Determine the [X, Y] coordinate at the center of the cell enclosing the given text.  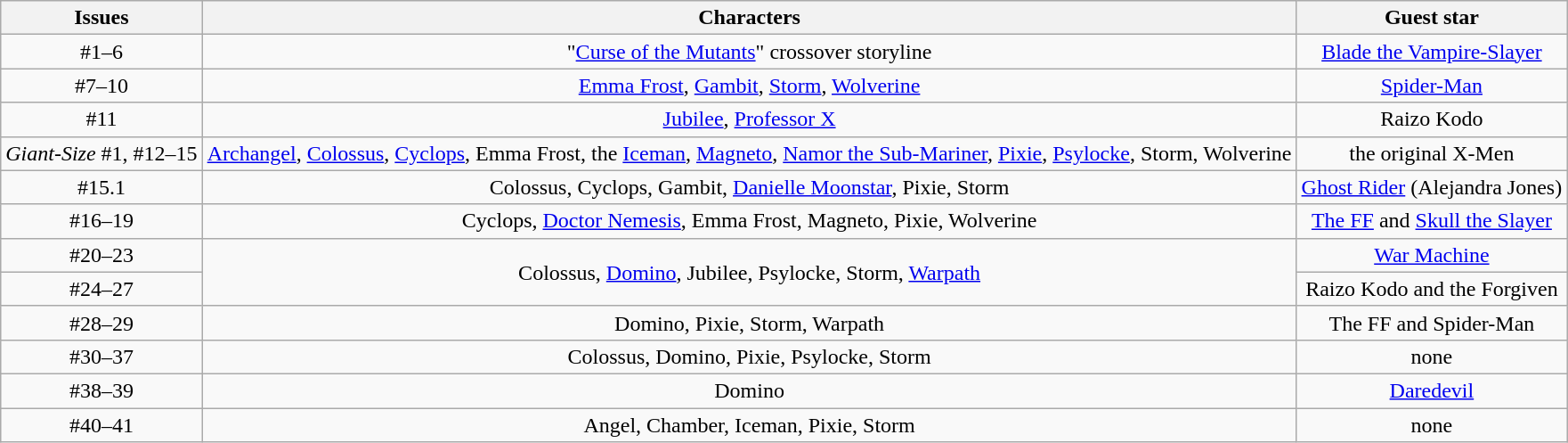
Emma Frost, Gambit, Storm, Wolverine [750, 86]
#28–29 [102, 323]
#11 [102, 119]
Domino [750, 390]
The FF and Spider-Man [1432, 323]
#38–39 [102, 390]
#15.1 [102, 187]
Daredevil [1432, 390]
Characters [750, 18]
War Machine [1432, 255]
Raizo Kodo [1432, 119]
Ghost Rider (Alejandra Jones) [1432, 187]
Issues [102, 18]
the original X-Men [1432, 153]
Colossus, Cyclops, Gambit, Danielle Moonstar, Pixie, Storm [750, 187]
#20–23 [102, 255]
Raizo Kodo and the Forgiven [1432, 289]
Domino, Pixie, Storm, Warpath [750, 323]
The FF and Skull the Slayer [1432, 221]
Giant-Size #1, #12–15 [102, 153]
Blade the Vampire-Slayer [1432, 52]
Colossus, Domino, Jubilee, Psylocke, Storm, Warpath [750, 272]
Jubilee, Professor X [750, 119]
#40–41 [102, 425]
Spider-Man [1432, 86]
"Curse of the Mutants" crossover storyline [750, 52]
#1–6 [102, 52]
#16–19 [102, 221]
Cyclops, Doctor Nemesis, Emma Frost, Magneto, Pixie, Wolverine [750, 221]
#7–10 [102, 86]
Colossus, Domino, Pixie, Psylocke, Storm [750, 357]
Guest star [1432, 18]
Angel, Chamber, Iceman, Pixie, Storm [750, 425]
#24–27 [102, 289]
#30–37 [102, 357]
Archangel, Colossus, Cyclops, Emma Frost, the Iceman, Magneto, Namor the Sub-Mariner, Pixie, Psylocke, Storm, Wolverine [750, 153]
